Return (X, Y) of the center of cell containing provided text 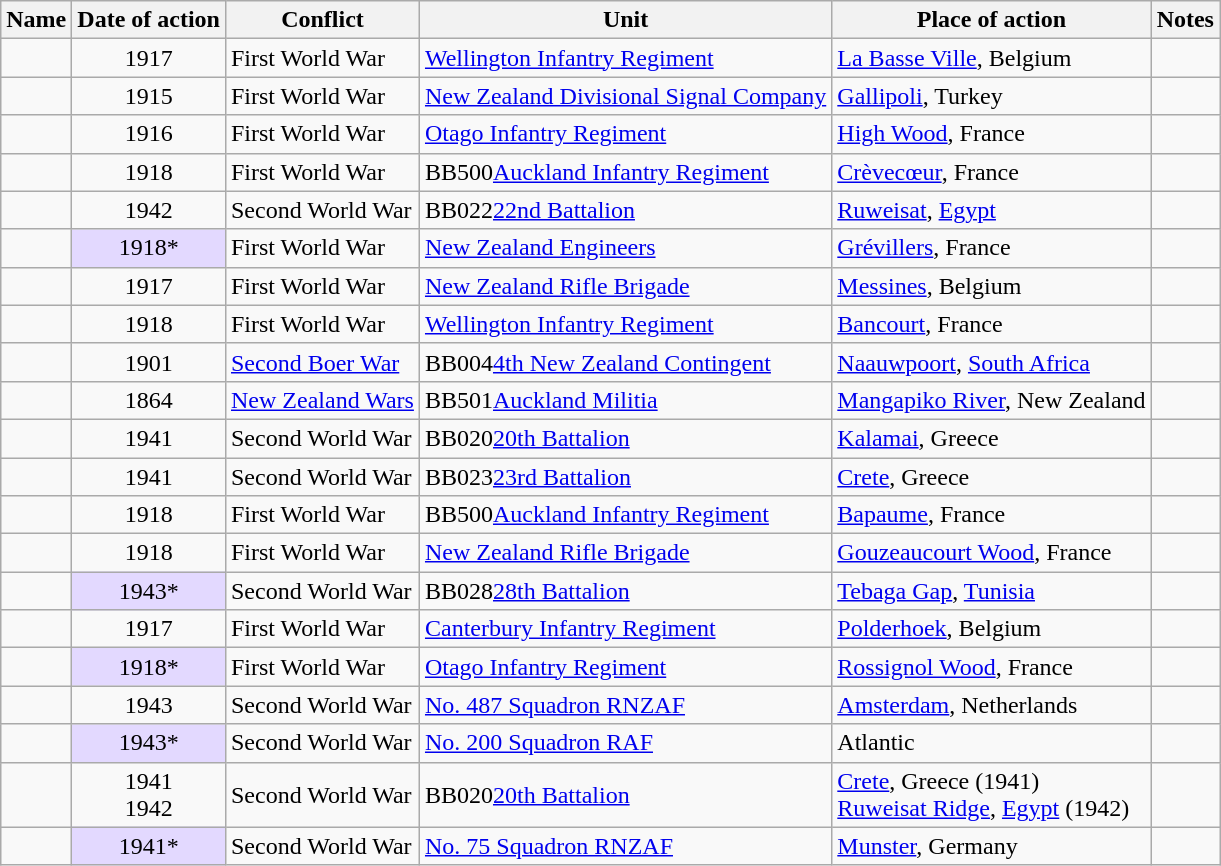
Crete, Greece (992, 477)
Unit (625, 20)
New Zealand Wars (322, 400)
1915 (149, 96)
BB0044th New Zealand Contingent (625, 362)
BB02323rd Battalion (625, 477)
Second Boer War (322, 362)
New Zealand Engineers (625, 248)
1941* (149, 846)
Tebaga Gap, Tunisia (992, 591)
Canterbury Infantry Regiment (625, 629)
Rossignol Wood, France (992, 667)
La Basse Ville, Belgium (992, 58)
1942 (149, 210)
1901 (149, 362)
Kalamai, Greece (992, 438)
New Zealand Divisional Signal Company (625, 96)
Amsterdam, Netherlands (992, 705)
Atlantic (992, 743)
Grévillers, France (992, 248)
No. 200 Squadron RAF (625, 743)
Date of action (149, 20)
BB02222nd Battalion (625, 210)
Crèvecœur, France (992, 172)
Gallipoli, Turkey (992, 96)
Messines, Belgium (992, 286)
Bancourt, France (992, 324)
Conflict (322, 20)
Munster, Germany (992, 846)
BB02828th Battalion (625, 591)
Bapaume, France (992, 515)
Crete, Greece (1941)Ruweisat Ridge, Egypt (1942) (992, 794)
1916 (149, 134)
No. 75 Squadron RNZAF (625, 846)
Polderhoek, Belgium (992, 629)
BB501Auckland Militia (625, 400)
Naauwpoort, South Africa (992, 362)
Gouzeaucourt Wood, France (992, 553)
1864 (149, 400)
1943 (149, 705)
Mangapiko River, New Zealand (992, 400)
Ruweisat, Egypt (992, 210)
19411942 (149, 794)
Place of action (992, 20)
Name (36, 20)
High Wood, France (992, 134)
Notes (1185, 20)
No. 487 Squadron RNZAF (625, 705)
